Locate the cell with the specified text and output its (X, Y) center coordinate. 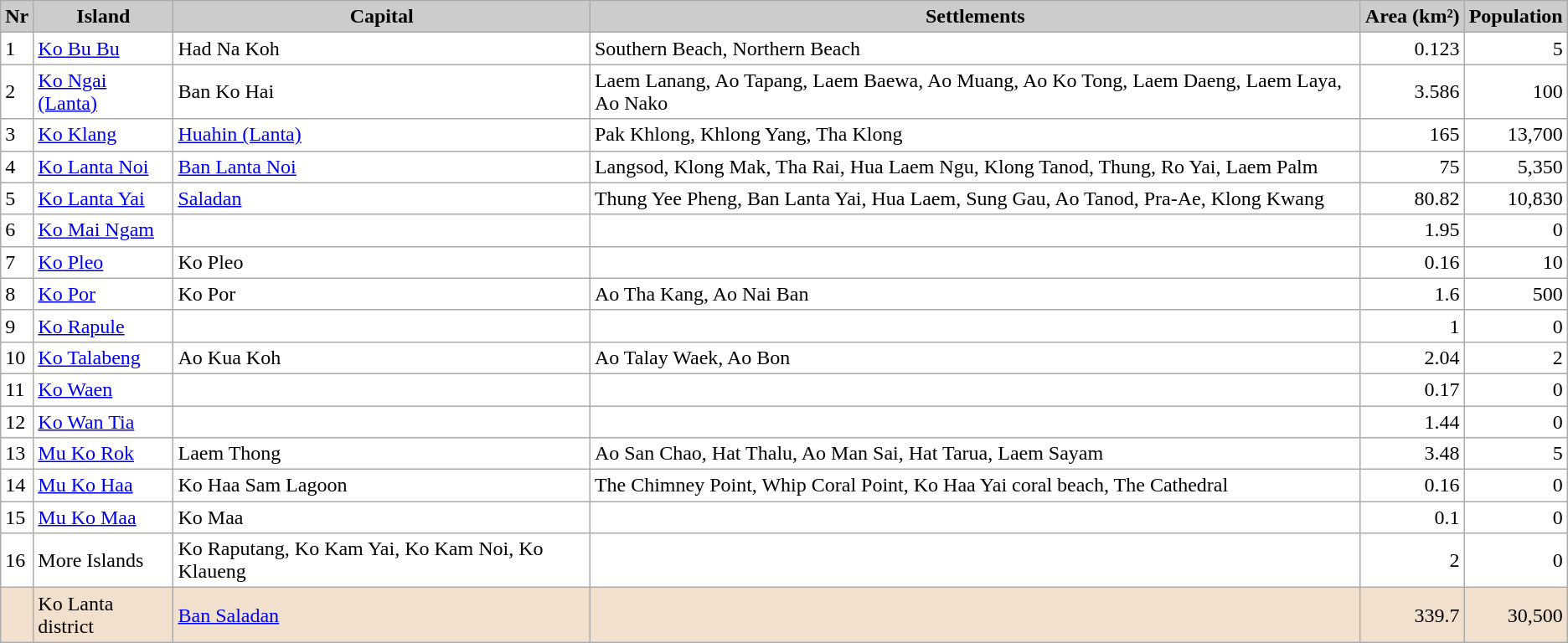
0.123 (1412, 49)
The Chimney Point, Whip Coral Point, Ko Haa Yai coral beach, The Cathedral (975, 486)
8 (17, 294)
Ko Lanta Noi (104, 167)
Ao San Chao, Hat Thalu, Ao Man Sai, Hat Tarua, Laem Sayam (975, 454)
12 (17, 421)
Mu Ko Haa (104, 486)
3.586 (1412, 92)
Ko Klang (104, 135)
Ko Lanta district (104, 615)
Ko Lanta Yai (104, 198)
13,700 (1516, 135)
Capital (382, 17)
Ko Ngai (Lanta) (104, 92)
Laem Thong (382, 454)
Mu Ko Rok (104, 454)
Ko Talabeng (104, 358)
Saladan (382, 198)
Nr (17, 17)
0.1 (1412, 517)
1.44 (1412, 421)
0.17 (1412, 389)
2.04 (1412, 358)
Laem Lanang, Ao Tapang, Laem Baewa, Ao Muang, Ao Ko Tong, Laem Daeng, Laem Laya, Ao Nako (975, 92)
Ban Lanta Noi (382, 167)
15 (17, 517)
13 (17, 454)
Huahin (Lanta) (382, 135)
Ko Wan Tia (104, 421)
Ko Waen (104, 389)
165 (1412, 135)
Pak Khlong, Khlong Yang, Tha Klong (975, 135)
10,830 (1516, 198)
Ko Haa Sam Lagoon (382, 486)
30,500 (1516, 615)
Langsod, Klong Mak, Tha Rai, Hua Laem Ngu, Klong Tanod, Thung, Ro Yai, Laem Palm (975, 167)
Settlements (975, 17)
Ban Saladan (382, 615)
1.95 (1412, 230)
7 (17, 262)
Ko Bu Bu (104, 49)
More Islands (104, 561)
5,350 (1516, 167)
14 (17, 486)
11 (17, 389)
80.82 (1412, 198)
Ko Rapule (104, 326)
Ao Kua Koh (382, 358)
Southern Beach, Northern Beach (975, 49)
16 (17, 561)
Had Na Koh (382, 49)
3.48 (1412, 454)
Ko Maa (382, 517)
100 (1516, 92)
500 (1516, 294)
339.7 (1412, 615)
Mu Ko Maa (104, 517)
4 (17, 167)
Thung Yee Pheng, Ban Lanta Yai, Hua Laem, Sung Gau, Ao Tanod, Pra-Ae, Klong Kwang (975, 198)
3 (17, 135)
6 (17, 230)
Ao Tha Kang, Ao Nai Ban (975, 294)
Ko Mai Ngam (104, 230)
Ban Ko Hai (382, 92)
75 (1412, 167)
Island (104, 17)
9 (17, 326)
Area (km²) (1412, 17)
Ko Raputang, Ko Kam Yai, Ko Kam Noi, Ko Klaueng (382, 561)
Ao Talay Waek, Ao Bon (975, 358)
Population (1516, 17)
1.6 (1412, 294)
